Search for the cell housing the specified text and yield its (x, y) center coordinate. 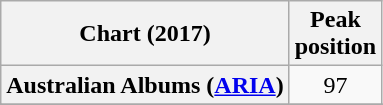
Peak position (335, 34)
Chart (2017) (145, 34)
Australian Albums (ARIA) (145, 85)
97 (335, 85)
